Pinpoint the cell where the given text exists, returning its [x, y] midpoint coordinate. 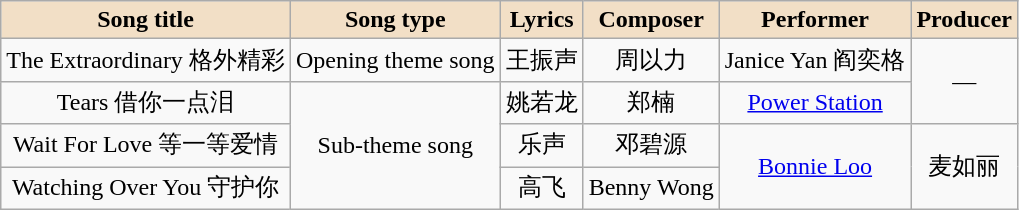
姚若龙 [542, 102]
Wait For Love 等一等爱情 [146, 146]
高飞 [542, 188]
Song title [146, 20]
Tears 借你一点泪 [146, 102]
Sub-theme song [395, 145]
— [964, 82]
The Extraordinary 格外精彩 [146, 60]
Bonnie Loo [815, 166]
郑楠 [651, 102]
乐声 [542, 146]
Watching Over You 守护你 [146, 188]
Performer [815, 20]
Song type [395, 20]
Janice Yan 阎奕格 [815, 60]
周以力 [651, 60]
王振声 [542, 60]
Opening theme song [395, 60]
Composer [651, 20]
邓碧源 [651, 146]
麦如丽 [964, 166]
Producer [964, 20]
Benny Wong [651, 188]
Lyrics [542, 20]
Power Station [815, 102]
